Pinpoint the cell where the given text exists, returning its [x, y] midpoint coordinate. 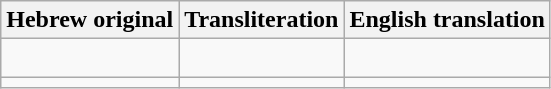
Hebrew original [90, 20]
Transliteration [262, 20]
English translation [447, 20]
